Search for the cell housing the specified text and yield its [x, y] center coordinate. 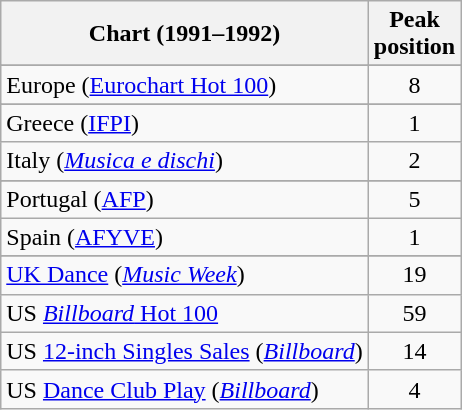
US Billboard Hot 100 [185, 313]
59 [414, 313]
Europe (Eurochart Hot 100) [185, 85]
5 [414, 199]
US 12-inch Singles Sales (Billboard) [185, 351]
4 [414, 389]
14 [414, 351]
Italy (Musica e dischi) [185, 161]
UK Dance (Music Week) [185, 275]
Chart (1991–1992) [185, 34]
Greece (IFPI) [185, 123]
Portugal (AFP) [185, 199]
2 [414, 161]
19 [414, 275]
US Dance Club Play (Billboard) [185, 389]
Peakposition [414, 34]
Spain (AFYVE) [185, 237]
8 [414, 85]
